Scan for the cell matching the given text and deliver its (X, Y) coordinate at center. 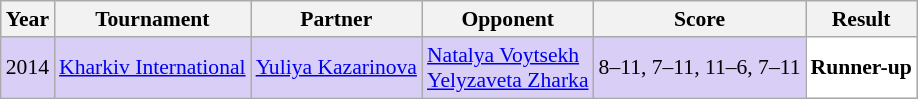
8–11, 7–11, 11–6, 7–11 (700, 68)
Natalya Voytsekh Yelyzaveta Zharka (508, 68)
Yuliya Kazarinova (336, 68)
Tournament (152, 19)
2014 (28, 68)
Runner-up (862, 68)
Score (700, 19)
Opponent (508, 19)
Year (28, 19)
Result (862, 19)
Kharkiv International (152, 68)
Partner (336, 19)
